Extract the (X, Y) coordinate from the center of the cell holding the provided text.  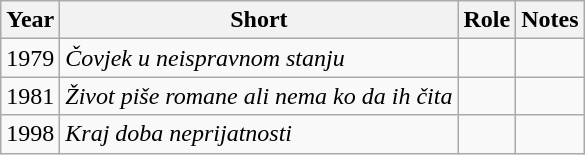
Short (259, 20)
1979 (30, 58)
Kraj doba neprijatnosti (259, 134)
1981 (30, 96)
Role (487, 20)
Čovjek u neispravnom stanju (259, 58)
1998 (30, 134)
Notes (550, 20)
Year (30, 20)
Život piše romane ali nema ko da ih čita (259, 96)
